Find where the given text appears and provide that cell's center as [X, Y] coordinate. 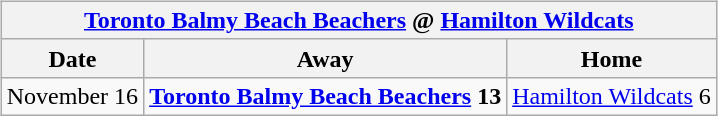
Away [326, 58]
Hamilton Wildcats 6 [612, 96]
Home [612, 58]
November 16 [72, 96]
Date [72, 58]
Toronto Balmy Beach Beachers 13 [326, 96]
Toronto Balmy Beach Beachers @ Hamilton Wildcats [358, 20]
